Output the (x, y) coordinate of the center of the cell containing the given text.  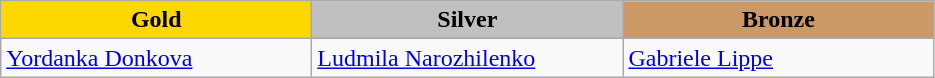
Yordanka Donkova (156, 58)
Gabriele Lippe (778, 58)
Bronze (778, 20)
Ludmila Narozhilenko (468, 58)
Gold (156, 20)
Silver (468, 20)
